Locate the cell with the specified text and output its (x, y) center coordinate. 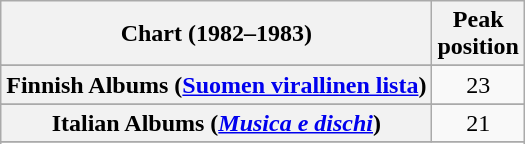
Italian Albums (Musica e dischi) (216, 123)
Chart (1982–1983) (216, 34)
23 (478, 85)
Peakposition (478, 34)
21 (478, 123)
Finnish Albums (Suomen virallinen lista) (216, 85)
